Pinpoint the cell where the given text exists, returning its [x, y] midpoint coordinate. 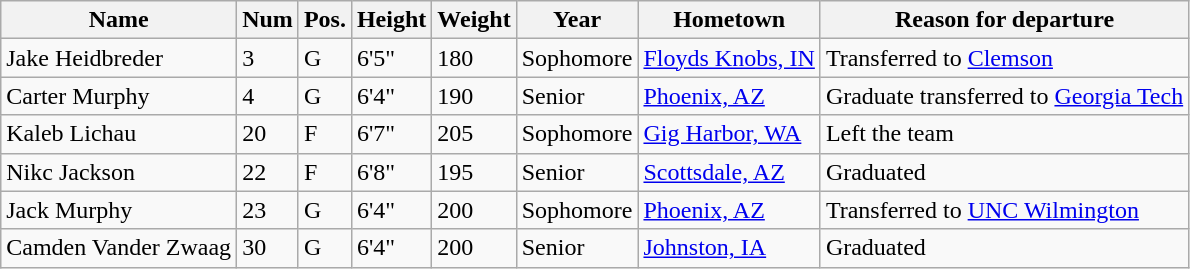
22 [268, 172]
Camden Vander Zwaag [119, 248]
Weight [474, 20]
Jake Heidbreder [119, 58]
Gig Harbor, WA [729, 134]
23 [268, 210]
3 [268, 58]
6'8" [391, 172]
205 [474, 134]
Floyds Knobs, IN [729, 58]
Left the team [1004, 134]
6'7" [391, 134]
Kaleb Lichau [119, 134]
Pos. [324, 20]
Height [391, 20]
180 [474, 58]
Graduate transferred to Georgia Tech [1004, 96]
6'5" [391, 58]
30 [268, 248]
Reason for departure [1004, 20]
20 [268, 134]
4 [268, 96]
195 [474, 172]
Scottsdale, AZ [729, 172]
Jack Murphy [119, 210]
Num [268, 20]
Name [119, 20]
Hometown [729, 20]
190 [474, 96]
Year [577, 20]
Nikc Jackson [119, 172]
Transferred to Clemson [1004, 58]
Johnston, IA [729, 248]
Transferred to UNC Wilmington [1004, 210]
Carter Murphy [119, 96]
